Return the [x, y] coordinate for the center point of the cell that contains the specified text.  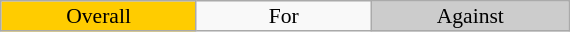
Against [470, 16]
Overall [98, 16]
For [284, 16]
